Determine the (x, y) coordinate at the center of the cell enclosing the given text.  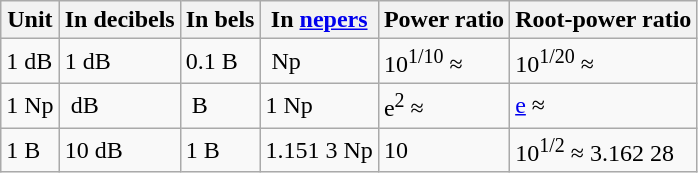
101/10 ≈ (444, 62)
0.1 B (220, 62)
101/20 ≈ (604, 62)
B (220, 106)
101/2 ≈ 3.162 28 (604, 150)
In bels (220, 20)
In decibels (120, 20)
Unit (30, 20)
dB (120, 106)
Np (319, 62)
10 dB (120, 150)
e2 ≈ (444, 106)
1.151 3 Np (319, 150)
In nepers (319, 20)
Power ratio (444, 20)
Root-power ratio (604, 20)
10 (444, 150)
e ≈ (604, 106)
